From the cell containing the given text, extract its center point as (X, Y) coordinate. 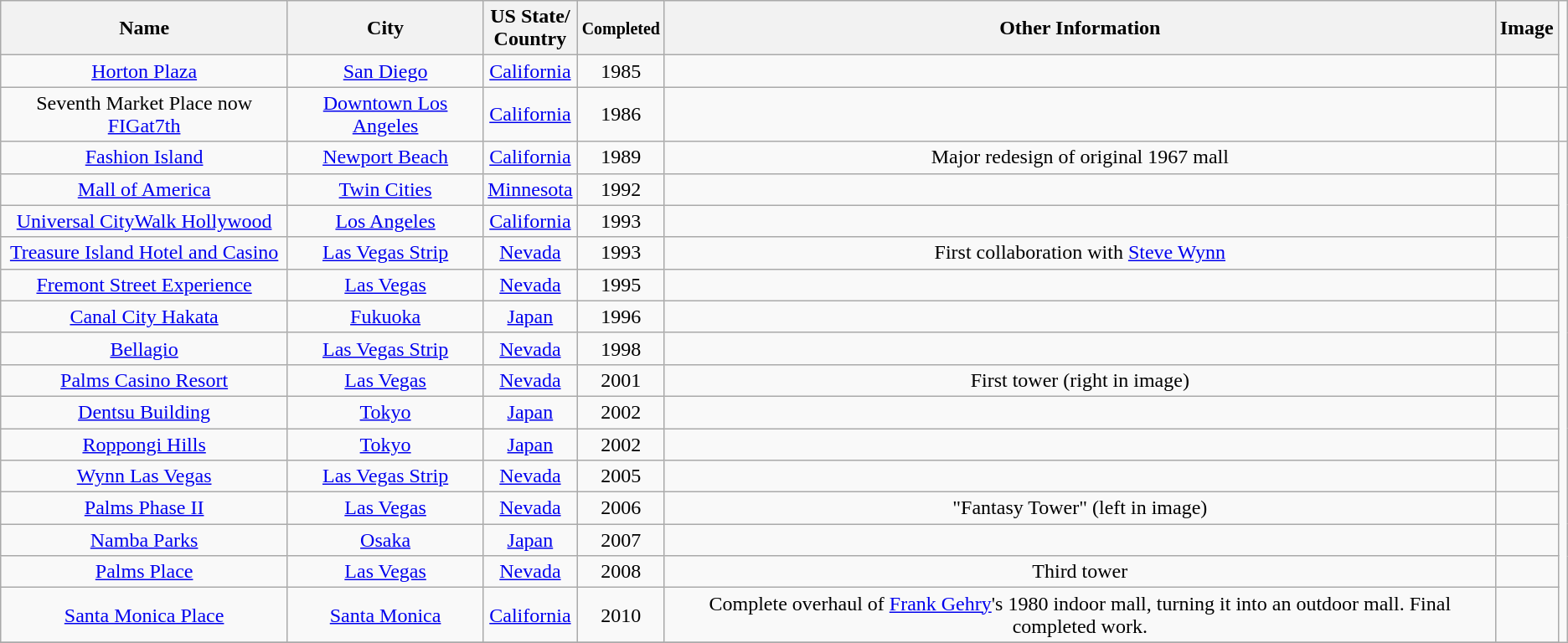
Treasure Island Hotel and Casino (144, 253)
1986 (621, 114)
Name (144, 28)
San Diego (385, 71)
Major redesign of original 1967 mall (1080, 157)
2006 (621, 508)
1998 (621, 348)
Dentsu Building (144, 412)
Third tower (1080, 572)
City (385, 28)
Palms Place (144, 572)
Fukuoka (385, 316)
First collaboration with Steve Wynn (1080, 253)
2001 (621, 380)
Downtown Los Angeles (385, 114)
Canal City Hakata (144, 316)
"Fantasy Tower" (left in image) (1080, 508)
Bellagio (144, 348)
Universal CityWalk Hollywood (144, 221)
Completed (621, 28)
Santa Monica Place (144, 615)
1996 (621, 316)
Mall of America (144, 189)
Fashion Island (144, 157)
Wynn Las Vegas (144, 476)
Seventh Market Place now FIGat7th (144, 114)
1992 (621, 189)
Twin Cities (385, 189)
First tower (right in image) (1080, 380)
Palms Casino Resort (144, 380)
Horton Plaza (144, 71)
2010 (621, 615)
Roppongi Hills (144, 445)
Osaka (385, 540)
Los Angeles (385, 221)
1995 (621, 285)
Namba Parks (144, 540)
Image (1526, 28)
Other Information (1080, 28)
2007 (621, 540)
1989 (621, 157)
Newport Beach (385, 157)
US State/Country (530, 28)
Santa Monica (385, 615)
2005 (621, 476)
Complete overhaul of Frank Gehry's 1980 indoor mall, turning it into an outdoor mall. Final completed work. (1080, 615)
Fremont Street Experience (144, 285)
Palms Phase II (144, 508)
2008 (621, 572)
Minnesota (530, 189)
1985 (621, 71)
